Provide the [X, Y] coordinate of the cell's center where the given text is located.  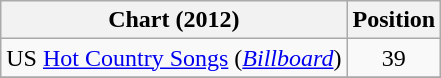
Chart (2012) [174, 20]
Position [394, 20]
39 [394, 58]
US Hot Country Songs (Billboard) [174, 58]
